Determine the (x, y) coordinate at the center of the cell enclosing the given text.  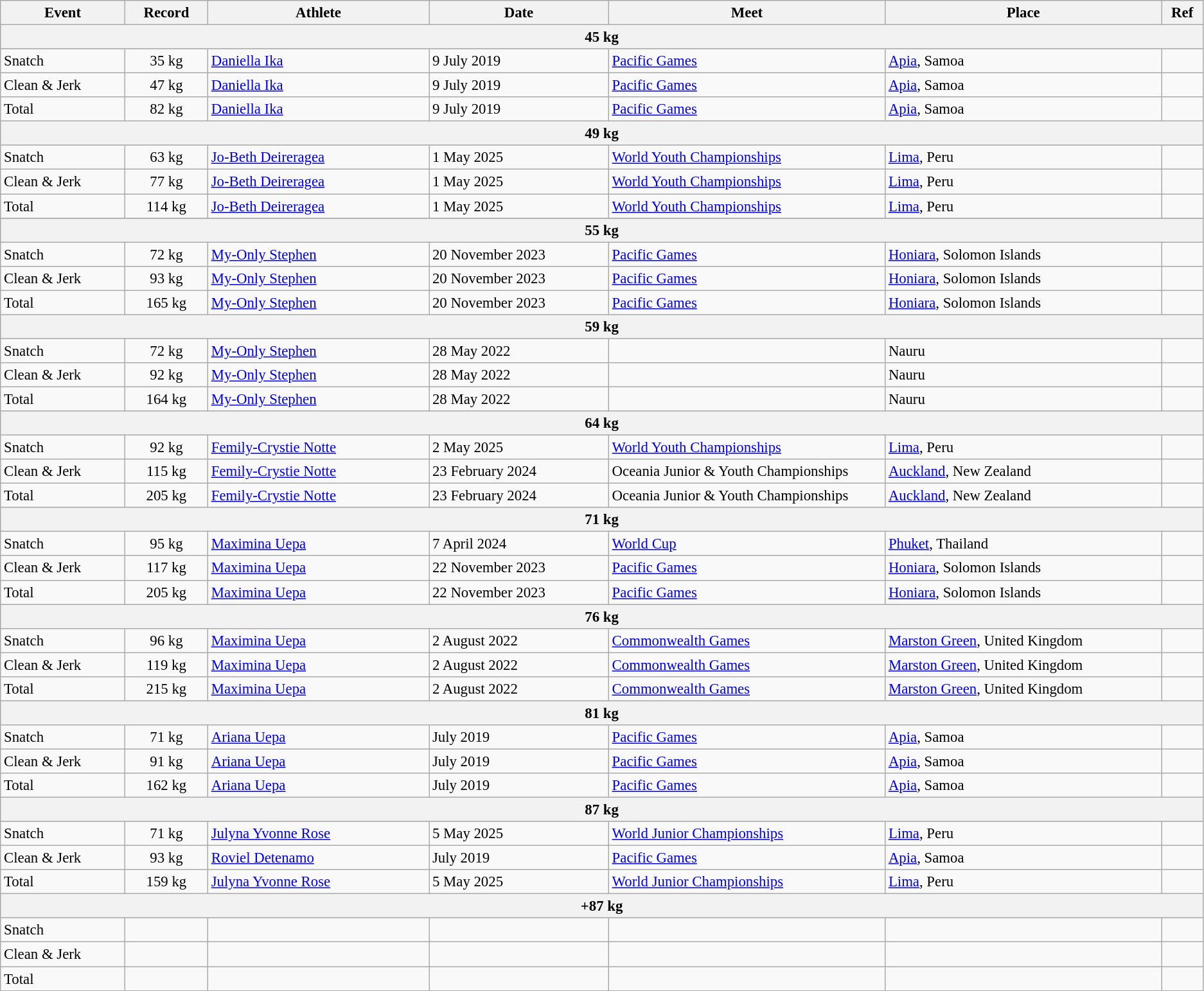
Event (63, 13)
162 kg (166, 785)
Record (166, 13)
59 kg (602, 327)
117 kg (166, 568)
+87 kg (602, 906)
82 kg (166, 109)
49 kg (602, 134)
164 kg (166, 399)
63 kg (166, 157)
Phuket, Thailand (1023, 544)
Date (519, 13)
96 kg (166, 640)
Meet (747, 13)
215 kg (166, 689)
35 kg (166, 61)
64 kg (602, 423)
115 kg (166, 471)
55 kg (602, 230)
World Cup (747, 544)
76 kg (602, 617)
Ref (1182, 13)
Roviel Detenamo (318, 858)
47 kg (166, 85)
77 kg (166, 182)
2 May 2025 (519, 448)
119 kg (166, 665)
165 kg (166, 303)
81 kg (602, 713)
114 kg (166, 206)
45 kg (602, 37)
87 kg (602, 810)
91 kg (166, 761)
95 kg (166, 544)
Place (1023, 13)
Athlete (318, 13)
159 kg (166, 882)
7 April 2024 (519, 544)
